Provide the (x, y) coordinate of the cell's center where the given text is located.  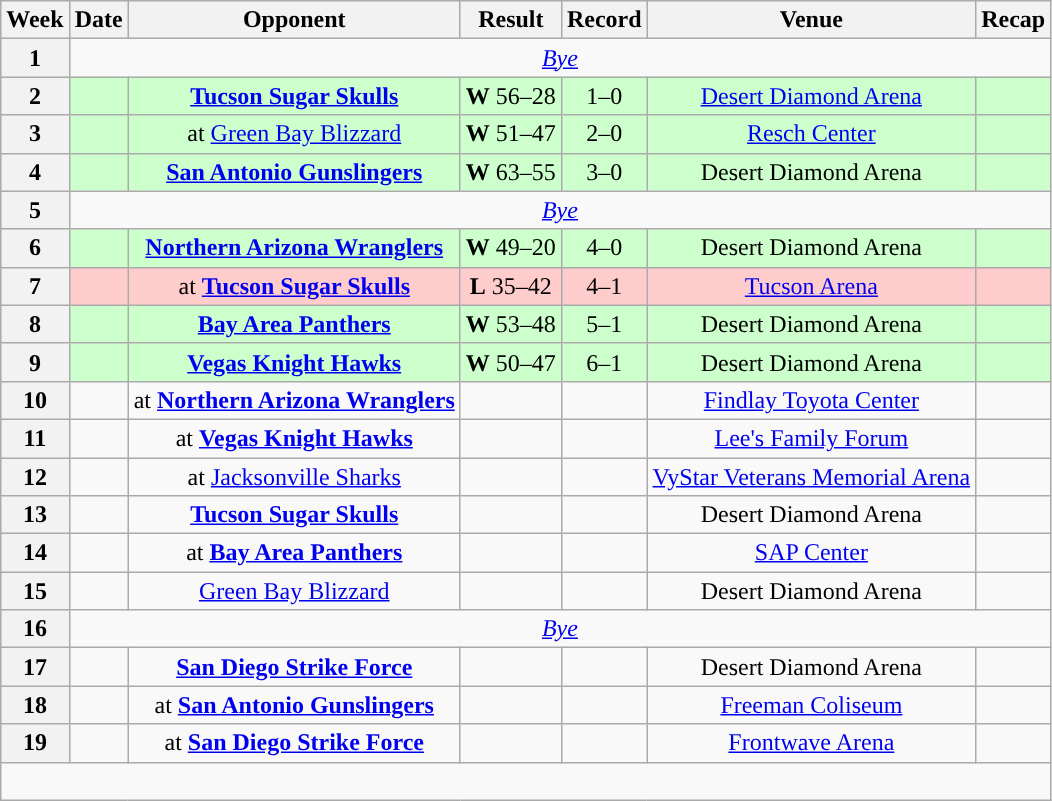
Result (510, 20)
4–0 (604, 248)
18 (35, 705)
8 (35, 324)
15 (35, 591)
at Vegas Knight Hawks (294, 438)
Recap (1014, 20)
W 53–48 (510, 324)
19 (35, 743)
Resch Center (812, 134)
at Northern Arizona Wranglers (294, 400)
at San Diego Strike Force (294, 743)
16 (35, 629)
7 (35, 286)
W 49–20 (510, 248)
San Diego Strike Force (294, 667)
Lee's Family Forum (812, 438)
6 (35, 248)
5 (35, 210)
4 (35, 172)
at Jacksonville Sharks (294, 477)
Bay Area Panthers (294, 324)
at Green Bay Blizzard (294, 134)
W 63–55 (510, 172)
10 (35, 400)
4–1 (604, 286)
Record (604, 20)
VyStar Veterans Memorial Arena (812, 477)
W 56–28 (510, 96)
at Bay Area Panthers (294, 553)
6–1 (604, 362)
2 (35, 96)
Venue (812, 20)
Opponent (294, 20)
W 50–47 (510, 362)
3–0 (604, 172)
12 (35, 477)
Findlay Toyota Center (812, 400)
Northern Arizona Wranglers (294, 248)
Tucson Arena (812, 286)
2–0 (604, 134)
17 (35, 667)
14 (35, 553)
11 (35, 438)
Frontwave Arena (812, 743)
Vegas Knight Hawks (294, 362)
W 51–47 (510, 134)
Green Bay Blizzard (294, 591)
5–1 (604, 324)
at San Antonio Gunslingers (294, 705)
13 (35, 515)
L 35–42 (510, 286)
Date (98, 20)
Week (35, 20)
1 (35, 58)
SAP Center (812, 553)
1–0 (604, 96)
San Antonio Gunslingers (294, 172)
Freeman Coliseum (812, 705)
3 (35, 134)
9 (35, 362)
at Tucson Sugar Skulls (294, 286)
